Scan for the cell matching the given text and deliver its (X, Y) coordinate at center. 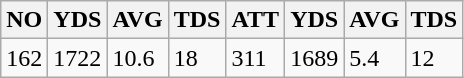
5.4 (374, 58)
NO (24, 20)
10.6 (138, 58)
ATT (256, 20)
162 (24, 58)
1722 (78, 58)
1689 (314, 58)
311 (256, 58)
12 (434, 58)
18 (197, 58)
